Locate the cell with the specified text and output its (X, Y) center coordinate. 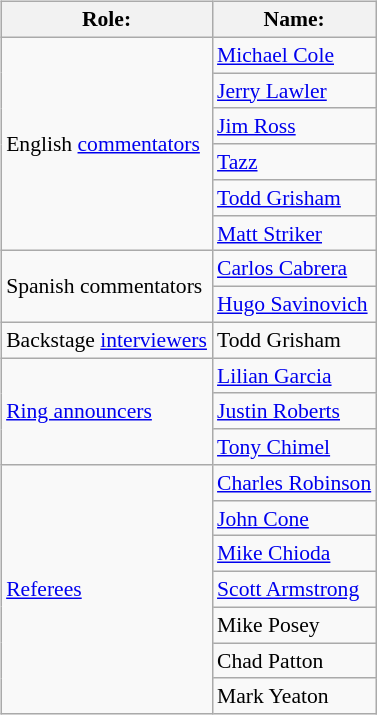
Carlos Cabrera (294, 269)
Name: (294, 20)
Mark Yeaton (294, 696)
Michael Cole (294, 55)
Chad Patton (294, 661)
Jim Ross (294, 126)
Scott Armstrong (294, 590)
Mike Chioda (294, 554)
Jerry Lawler (294, 91)
English commentators (106, 144)
Referees (106, 590)
John Cone (294, 518)
Role: (106, 20)
Charles Robinson (294, 483)
Tony Chimel (294, 447)
Matt Striker (294, 233)
Spanish commentators (106, 286)
Tazz (294, 162)
Ring announcers (106, 412)
Lilian Garcia (294, 376)
Hugo Savinovich (294, 305)
Backstage interviewers (106, 340)
Mike Posey (294, 625)
Justin Roberts (294, 411)
